Determine the [X, Y] coordinate at the center of the cell enclosing the given text.  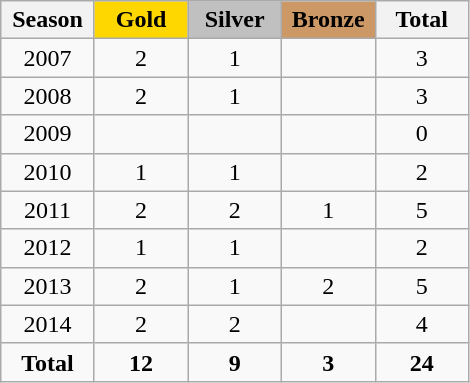
2009 [48, 134]
Season [48, 20]
24 [422, 362]
2010 [48, 172]
Bronze [328, 20]
4 [422, 324]
2007 [48, 58]
9 [235, 362]
2011 [48, 210]
Silver [235, 20]
2012 [48, 248]
2008 [48, 96]
2014 [48, 324]
12 [141, 362]
0 [422, 134]
2013 [48, 286]
Gold [141, 20]
